Extract the [X, Y] coordinate from the center of the cell holding the provided text.  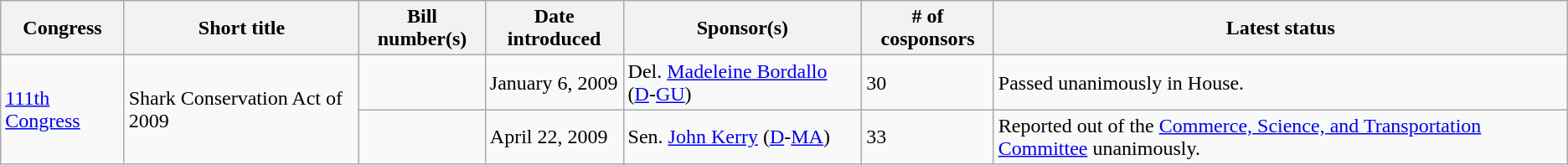
# of cosponsors [928, 28]
Bill number(s) [422, 28]
Shark Conservation Act of 2009 [241, 110]
Sen. John Kerry (D-MA) [742, 137]
Del. Madeleine Bordallo (D-GU) [742, 82]
Short title [241, 28]
Congress [62, 28]
Date introduced [554, 28]
Latest status [1280, 28]
Reported out of the Commerce, Science, and Transportation Committee unanimously. [1280, 137]
30 [928, 82]
111th Congress [62, 110]
Passed unanimously in House. [1280, 82]
Sponsor(s) [742, 28]
33 [928, 137]
January 6, 2009 [554, 82]
April 22, 2009 [554, 137]
